Locate the cell with the specified text and output its (X, Y) center coordinate. 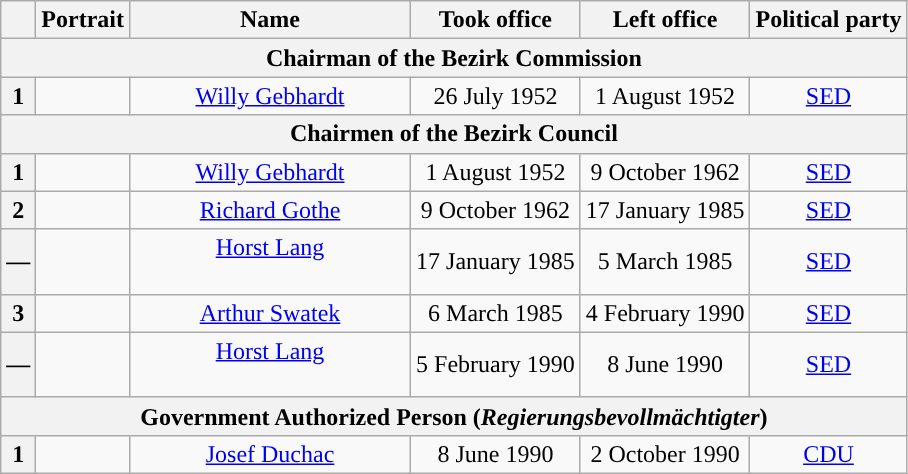
Government Authorized Person (Regierungsbevollmächtigter) (454, 416)
6 March 1985 (496, 313)
Arthur Swatek (270, 313)
Josef Duchac (270, 454)
5 February 1990 (496, 364)
Chairman of the Bezirk Commission (454, 58)
2 (18, 210)
3 (18, 313)
Portrait (83, 20)
Political party (828, 20)
CDU (828, 454)
Richard Gothe (270, 210)
26 July 1952 (496, 96)
Took office (496, 20)
2 October 1990 (665, 454)
Chairmen of the Bezirk Council (454, 134)
Name (270, 20)
Left office (665, 20)
5 March 1985 (665, 262)
4 February 1990 (665, 313)
